Capture the cell that displays the provided text and extract its [X, Y] central coordinate. 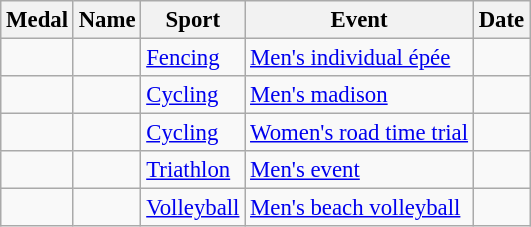
Event [360, 20]
Men's event [360, 170]
Fencing [193, 58]
Date [501, 20]
Men's madison [360, 95]
Medal [38, 20]
Triathlon [193, 170]
Name [107, 20]
Sport [193, 20]
Men's beach volleyball [360, 208]
Men's individual épée [360, 58]
Volleyball [193, 208]
Women's road time trial [360, 133]
